Extract the (x, y) coordinate from the center of the cell holding the provided text.  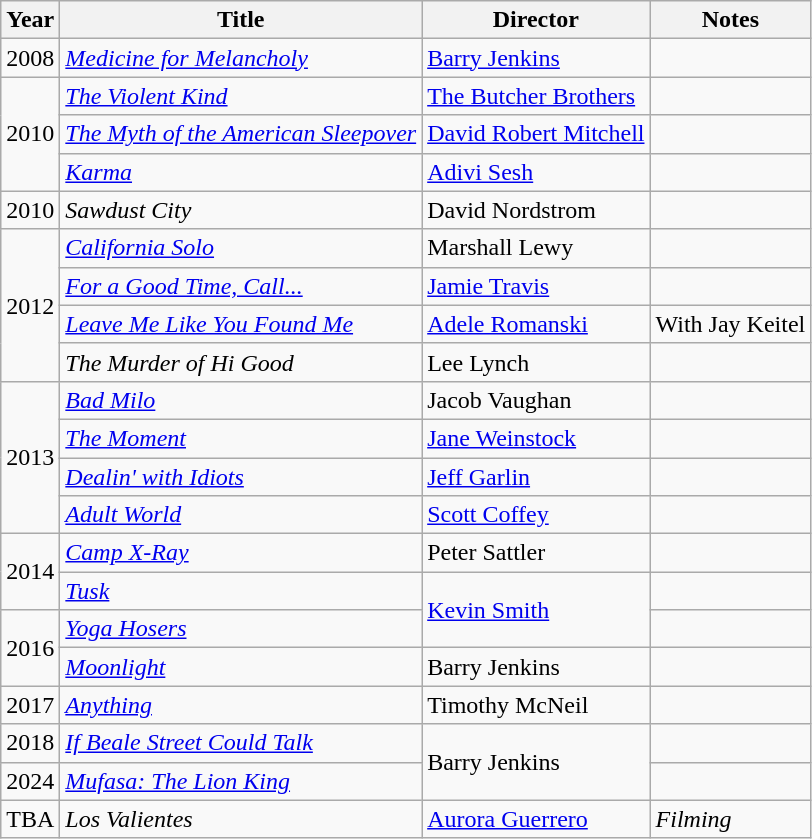
Leave Me Like You Found Me (241, 324)
Director (536, 20)
Jacob Vaughan (536, 400)
2012 (30, 305)
Title (241, 20)
If Beale Street Could Talk (241, 743)
2024 (30, 781)
Yoga Hosers (241, 629)
2008 (30, 58)
Anything (241, 705)
Lee Lynch (536, 362)
TBA (30, 819)
Adult World (241, 515)
Adivi Sesh (536, 172)
California Solo (241, 248)
2017 (30, 705)
Jeff Garlin (536, 477)
Moonlight (241, 667)
Aurora Guerrero (536, 819)
Mufasa: The Lion King (241, 781)
The Moment (241, 438)
Camp X-Ray (241, 553)
Filming (730, 819)
Sawdust City (241, 210)
Karma (241, 172)
2016 (30, 648)
Scott Coffey (536, 515)
The Myth of the American Sleepover (241, 134)
Dealin' with Idiots (241, 477)
With Jay Keitel (730, 324)
Los Valientes (241, 819)
Year (30, 20)
2013 (30, 457)
Peter Sattler (536, 553)
Tusk (241, 591)
The Violent Kind (241, 96)
Medicine for Melancholy (241, 58)
The Murder of Hi Good (241, 362)
Jane Weinstock (536, 438)
For a Good Time, Call... (241, 286)
Bad Milo (241, 400)
Marshall Lewy (536, 248)
Jamie Travis (536, 286)
David Robert Mitchell (536, 134)
Kevin Smith (536, 610)
Adele Romanski (536, 324)
2014 (30, 572)
The Butcher Brothers (536, 96)
2018 (30, 743)
Notes (730, 20)
David Nordstrom (536, 210)
Timothy McNeil (536, 705)
